Extract the [X, Y] coordinate from the center of the cell holding the provided text.  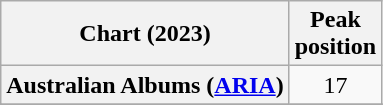
Peakposition [335, 34]
Chart (2023) [145, 34]
17 [335, 85]
Australian Albums (ARIA) [145, 85]
